From the cell containing the given text, extract its center point as (x, y) coordinate. 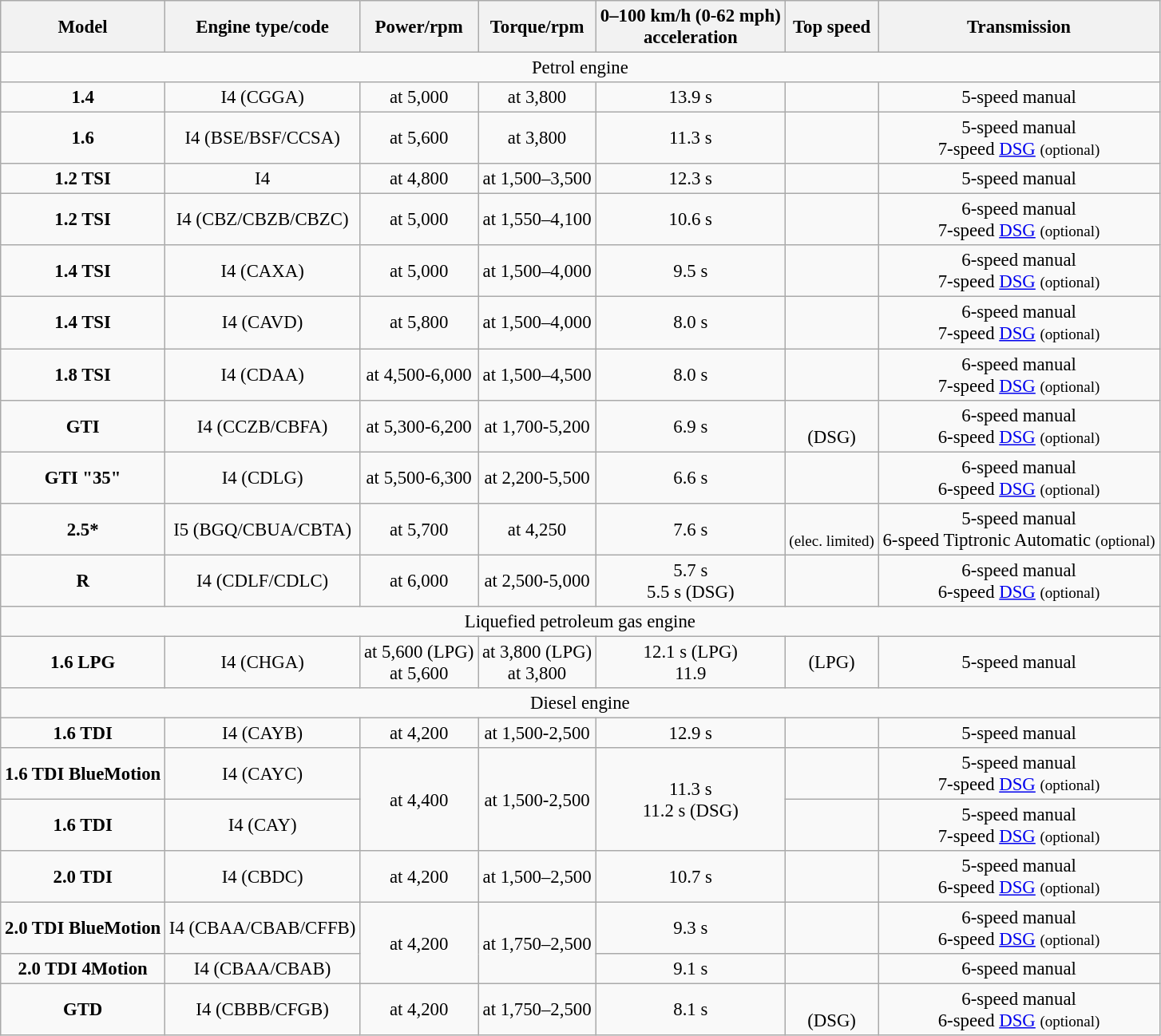
I4 (CBDC) (263, 876)
I4 (BSE/BSF/CCSA) (263, 139)
Top speed (832, 27)
I4 (CHGA) (263, 662)
I4 (CAYC) (263, 774)
1.6 LPG (83, 662)
at 2,200-5,500 (537, 477)
I4 (CCZB/CBFA) (263, 426)
11.3 s11.2 s (DSG) (691, 800)
at 5,500-6,300 (419, 477)
5-speed manual6-speed DSG (optional) (1019, 876)
9.5 s (691, 271)
at 3,800 (LPG) at 3,800 (537, 662)
6.9 s (691, 426)
I4 (CBZ/CBZB/CBZC) (263, 220)
(LPG) (832, 662)
at 5,600 (419, 139)
at 1,500–3,500 (537, 179)
7.6 s (691, 528)
2.0 TDI 4Motion (83, 969)
at 5,300-6,200 (419, 426)
1.4 (83, 97)
Model (83, 27)
1.6 (83, 139)
8.1 s (691, 1010)
I4 (CAXA) (263, 271)
13.9 s (691, 97)
I4 (CAVD) (263, 322)
at 1,550–4,100 (537, 220)
at 6,000 (419, 581)
I4 (CBAA/CBAB/CFFB) (263, 929)
12.1 s (LPG)11.9 (691, 662)
Power/rpm (419, 27)
at 4,800 (419, 179)
at 1,700-5,200 (537, 426)
GTI (83, 426)
10.6 s (691, 220)
GTI "35" (83, 477)
Torque/rpm (537, 27)
I4 (CBBB/CFGB) (263, 1010)
I4 (CAYB) (263, 733)
at 4,500-6,000 (419, 375)
at 5,700 (419, 528)
9.1 s (691, 969)
at 5,800 (419, 322)
2.0 TDI BlueMotion (83, 929)
I4 (CAY) (263, 825)
12.3 s (691, 179)
Transmission (1019, 27)
I4 (CDLF/CDLC) (263, 581)
I4 (CBAA/CBAB) (263, 969)
6.6 s (691, 477)
0–100 km/h (0-62 mph)acceleration (691, 27)
1.8 TSI (83, 375)
I4 (CDAA) (263, 375)
9.3 s (691, 929)
Engine type/code (263, 27)
2.5* (83, 528)
I4 (CDLG) (263, 477)
at 4,250 (537, 528)
11.3 s (691, 139)
5.7 s5.5 s (DSG) (691, 581)
at 5,600 (LPG) at 5,600 (419, 662)
at 1,500–2,500 (537, 876)
at 2,500-5,000 (537, 581)
at 4,400 (419, 800)
(elec. limited) (832, 528)
I4 (CGGA) (263, 97)
6-speed manual (1019, 969)
Diesel engine (580, 703)
2.0 TDI (83, 876)
Petrol engine (580, 68)
at 1,500–4,500 (537, 375)
1.6 TDI BlueMotion (83, 774)
5-speed manual6-speed Tiptronic Automatic (optional) (1019, 528)
I4 (263, 179)
12.9 s (691, 733)
GTD (83, 1010)
R (83, 581)
I5 (BGQ/CBUA/CBTA) (263, 528)
Liquefied petroleum gas engine (580, 622)
10.7 s (691, 876)
